For the text-containing cell, return its midpoint in (X, Y) coordinate format. 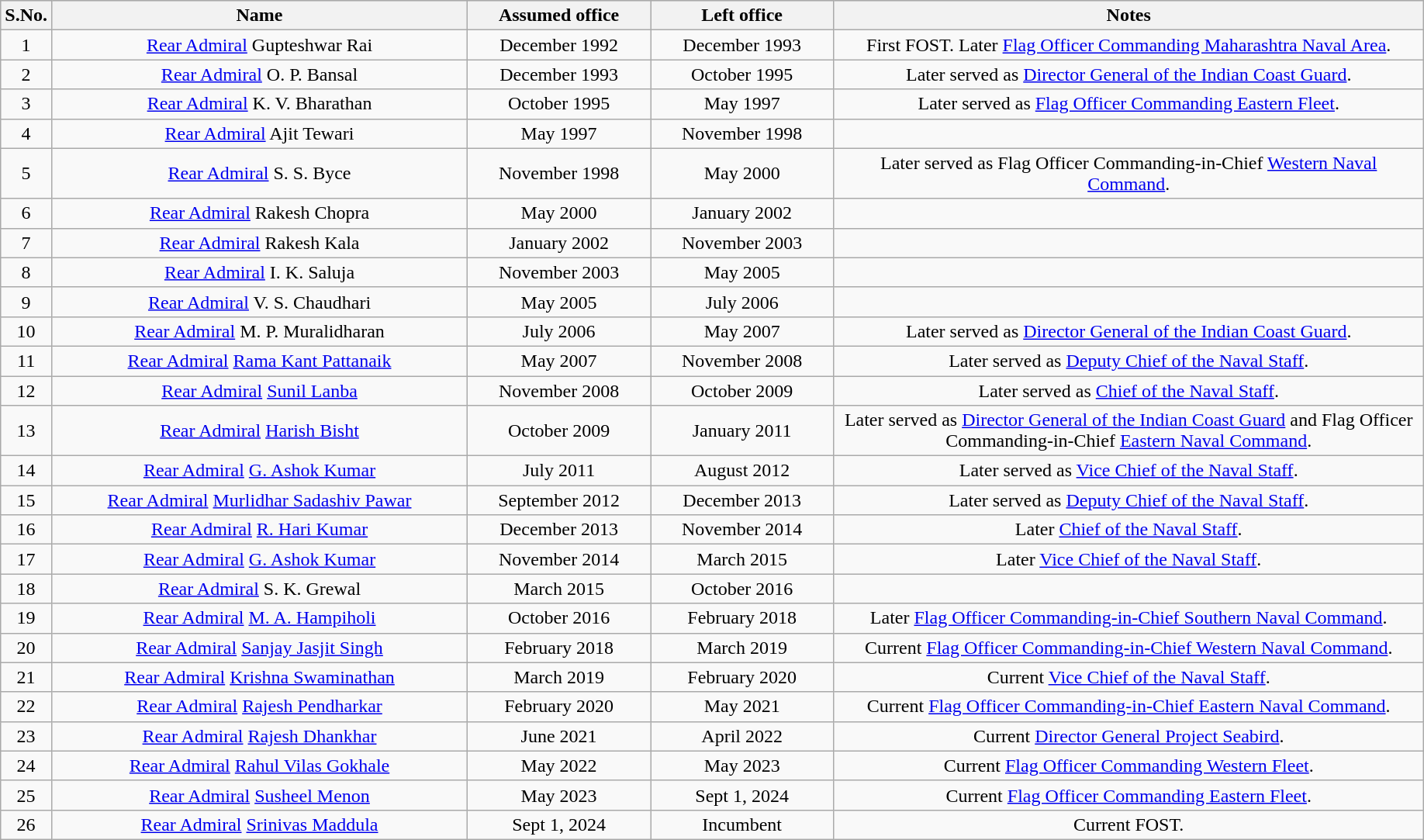
Rear Admiral I. K. Saluja (259, 272)
Rear Admiral Rakesh Chopra (259, 213)
July 2011 (559, 471)
Rear Admiral Srinivas Maddula (259, 824)
Rear Admiral V. S. Chaudhari (259, 302)
Rear Admiral Sunil Lanba (259, 390)
Rear Admiral S. S. Byce (259, 174)
Rear Admiral Sanjay Jasjit Singh (259, 648)
April 2022 (742, 736)
December 1992 (559, 45)
Rear Admiral Krishna Swaminathan (259, 677)
Current Flag Officer Commanding Western Fleet. (1129, 766)
19 (26, 618)
20 (26, 648)
Rear Admiral Rahul Vilas Gokhale (259, 766)
Notes (1129, 16)
Rear Admiral M. A. Hampiholi (259, 618)
Rear Admiral M. P. Muralidharan (259, 331)
Later Vice Chief of the Naval Staff. (1129, 559)
15 (26, 500)
5 (26, 174)
Rear Admiral Ajit Tewari (259, 133)
17 (26, 559)
Rear Admiral R. Hari Kumar (259, 530)
2 (26, 74)
4 (26, 133)
3 (26, 104)
24 (26, 766)
Rear Admiral Rajesh Dhankhar (259, 736)
6 (26, 213)
13 (26, 431)
September 2012 (559, 500)
Rear Admiral Rakesh Kala (259, 243)
Current Flag Officer Commanding-in-Chief Western Naval Command. (1129, 648)
Later Flag Officer Commanding-in-Chief Southern Naval Command. (1129, 618)
June 2021 (559, 736)
May 2022 (559, 766)
Left office (742, 16)
Later served as Director General of the Indian Coast Guard and Flag Officer Commanding-in-Chief Eastern Naval Command. (1129, 431)
Current Director General Project Seabird. (1129, 736)
22 (26, 707)
Name (259, 16)
Current FOST. (1129, 824)
16 (26, 530)
Rear Admiral Rajesh Pendharkar (259, 707)
Later served as Flag Officer Commanding-in-Chief Western Naval Command. (1129, 174)
1 (26, 45)
Assumed office (559, 16)
25 (26, 795)
Rear Admiral Harish Bisht (259, 431)
Rear Admiral Susheel Menon (259, 795)
First FOST. Later Flag Officer Commanding Maharashtra Naval Area. (1129, 45)
Rear Admiral Gupteshwar Rai (259, 45)
Rear Admiral S. K. Grewal (259, 589)
January 2011 (742, 431)
26 (26, 824)
7 (26, 243)
August 2012 (742, 471)
Later Chief of the Naval Staff. (1129, 530)
Rear Admiral O. P. Bansal (259, 74)
12 (26, 390)
21 (26, 677)
Later served as Chief of the Naval Staff. (1129, 390)
10 (26, 331)
18 (26, 589)
Later served as Vice Chief of the Naval Staff. (1129, 471)
Later served as Flag Officer Commanding Eastern Fleet. (1129, 104)
Rear Admiral K. V. Bharathan (259, 104)
S.No. (26, 16)
Rear Admiral Rama Kant Pattanaik (259, 361)
11 (26, 361)
9 (26, 302)
8 (26, 272)
Incumbent (742, 824)
23 (26, 736)
14 (26, 471)
May 2021 (742, 707)
Current Flag Officer Commanding-in-Chief Eastern Naval Command. (1129, 707)
Current Vice Chief of the Naval Staff. (1129, 677)
Rear Admiral Murlidhar Sadashiv Pawar (259, 500)
Current Flag Officer Commanding Eastern Fleet. (1129, 795)
